Return the [x, y] coordinate for the center point of the cell that contains the specified text.  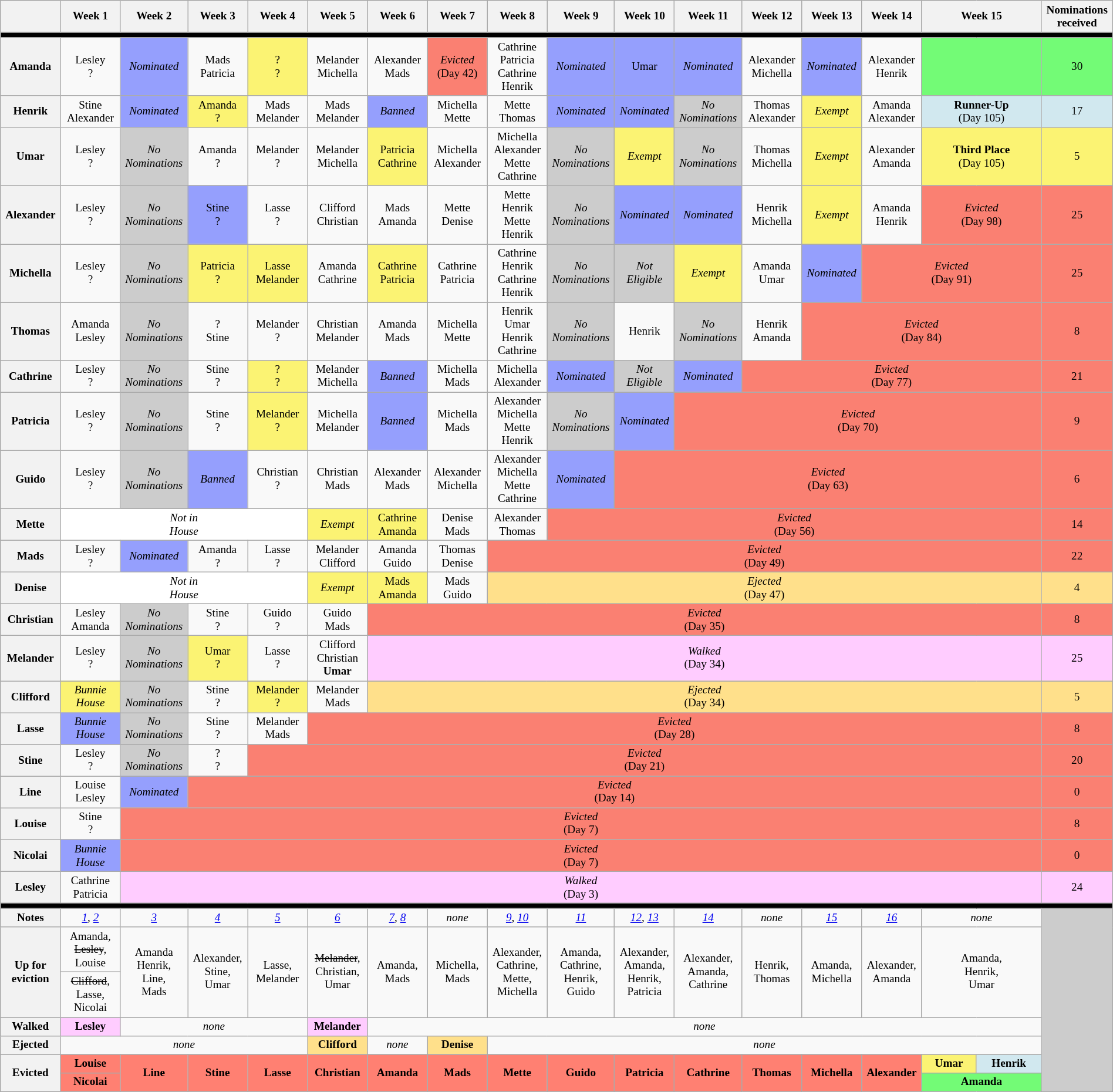
LesleyAmanda [90, 620]
ChristianMelander [338, 331]
17 [1077, 112]
AmandaLesley [90, 331]
Week 2 [154, 16]
HenrikAmanda [772, 331]
9, 10 [517, 918]
Week 15 [982, 16]
Week 6 [397, 16]
22 [1077, 556]
Evicted(Day 84) [922, 331]
AmandaHenrik [892, 215]
Alexander,Stine,Umar [218, 972]
15 [832, 918]
Week 4 [278, 16]
MichellaMelander [338, 422]
MetteHenrikMetteHenrik [517, 215]
Amanda,Lesley,Louise [90, 950]
Evicted(Day 70) [858, 422]
Week 13 [832, 16]
GuidoMads [338, 620]
AlexanderThomas [517, 524]
Evicted(Day 21) [645, 760]
12, 13 [645, 918]
Walked(Day 3) [581, 887]
AlexanderHenrik [892, 67]
Clifford,Lasse,Nicolai [90, 995]
Walked [31, 1026]
?Stine [218, 331]
Evicted(Day 91) [952, 272]
ThomasMichella [772, 156]
Alexander,Amanda,Cathrine [708, 972]
Week 8 [517, 16]
Evicted(Day 49) [764, 556]
Amanda,Cathrine,Henrik,Guido [581, 972]
Week 11 [708, 16]
Third Place(Day 105) [982, 156]
MetteDenise [457, 215]
Evicted(Day 28) [674, 728]
ChristianMads [338, 479]
Week 10 [645, 16]
Guido? [278, 620]
ThomasDenise [457, 556]
AmandaAlexander [892, 112]
MelanderClifford [338, 556]
Amanda,Henrik,Umar [982, 972]
StineAlexander [90, 112]
Alexander,Amanda,Henrik,Patricia [645, 972]
CliffordChristianUmar [338, 659]
MadsGuido [457, 588]
Michella,Mads [457, 972]
Christian? [278, 479]
Week 5 [338, 16]
Evicted(Day 14) [615, 792]
HenrikUmarHenrikCathrine [517, 331]
AmandaUmar [772, 272]
MichellaAlexanderMetteCathrine [517, 156]
Week 12 [772, 16]
Ejected(Day 34) [704, 696]
CathrinePatriciaCathrineHenrik [517, 67]
MadsPatricia [218, 67]
7, 8 [397, 918]
CliffordChristian [338, 215]
AlexanderMichellaMetteCathrine [517, 479]
CathrineAmanda [397, 524]
AmandaGuido [397, 556]
Alexander,Cathrine,Mette,Michella [517, 972]
Week 9 [581, 16]
LouiseLesley [90, 792]
24 [1077, 887]
3 [154, 918]
AlexanderAmanda [892, 156]
DeniseMads [457, 524]
11 [581, 918]
Evicted(Day 56) [794, 524]
AlexanderMichellaMetteHenrik [517, 422]
HenrikMichella [772, 215]
ThomasAlexander [772, 112]
Nominationsreceived [1077, 16]
Evicted(Day 42) [457, 67]
AmandaMads [397, 331]
Evicted [31, 1073]
Week 1 [90, 16]
Ejected [31, 1045]
Patricia? [218, 272]
Umar? [218, 659]
PatriciaCathrine [397, 156]
9 [1077, 422]
Week 7 [457, 16]
Evicted(Day 35) [704, 620]
Walked(Day 34) [704, 659]
Runner-Up(Day 105) [982, 112]
Week 3 [218, 16]
Lasse,Melander [278, 972]
Melander,Christian,Umar [338, 972]
Amanda,Michella [832, 972]
Week 14 [892, 16]
Up foreviction [31, 972]
30 [1077, 67]
Evicted(Day 77) [892, 376]
Evicted(Day 63) [828, 479]
AmandaHenrik,Line,Mads [154, 972]
LasseMelander [278, 272]
Henrik,Thomas [772, 972]
Evicted(Day 98) [982, 215]
16 [892, 918]
Ejected(Day 47) [764, 588]
MetteThomas [517, 112]
AmandaCathrine [338, 272]
CathrineHenrikCathrineHenrik [517, 272]
Amanda,Mads [397, 972]
Notes [31, 918]
1, 2 [90, 918]
21 [1077, 376]
20 [1077, 760]
Alexander,Amanda [892, 972]
